Extract the [x, y] coordinate from the center of the cell holding the provided text.  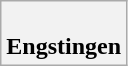
Engstingen [64, 34]
